For the text-containing cell, return its midpoint in (x, y) coordinate format. 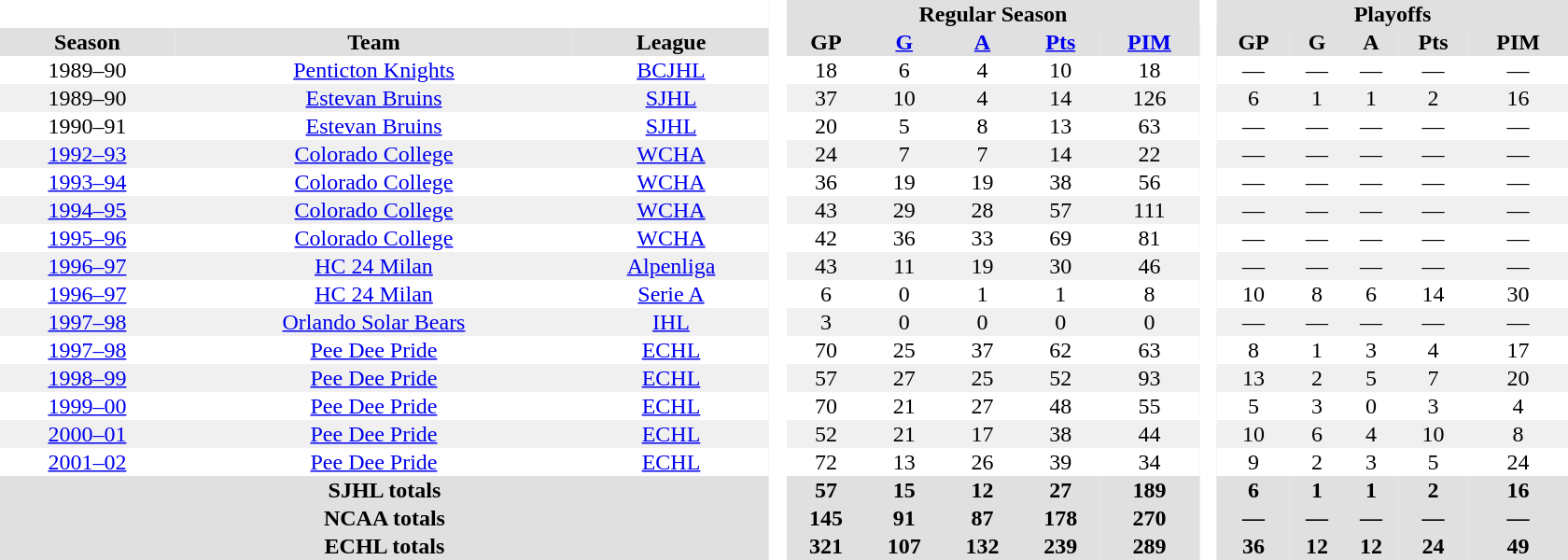
132 (983, 546)
NCAA totals (385, 518)
15 (904, 490)
Playoffs (1393, 14)
Team (373, 42)
1993–94 (88, 182)
87 (983, 518)
56 (1150, 182)
ECHL totals (385, 546)
289 (1150, 546)
2000–01 (88, 434)
Serie A (671, 294)
34 (1150, 462)
1995–96 (88, 238)
League (671, 42)
11 (904, 266)
81 (1150, 238)
33 (983, 238)
Penticton Knights (373, 70)
29 (904, 210)
1999–00 (88, 406)
178 (1060, 518)
239 (1060, 546)
28 (983, 210)
270 (1150, 518)
42 (826, 238)
189 (1150, 490)
2001–02 (88, 462)
321 (826, 546)
1998–99 (88, 378)
SJHL totals (385, 490)
9 (1253, 462)
107 (904, 546)
BCJHL (671, 70)
1990–91 (88, 126)
126 (1150, 98)
Season (88, 42)
145 (826, 518)
111 (1150, 210)
26 (983, 462)
1994–95 (88, 210)
93 (1150, 378)
46 (1150, 266)
39 (1060, 462)
55 (1150, 406)
Orlando Solar Bears (373, 322)
Regular Season (993, 14)
1992–93 (88, 154)
44 (1150, 434)
Alpenliga (671, 266)
72 (826, 462)
69 (1060, 238)
91 (904, 518)
IHL (671, 322)
22 (1150, 154)
62 (1060, 350)
49 (1518, 546)
48 (1060, 406)
